For the text-containing cell, return its midpoint in [X, Y] coordinate format. 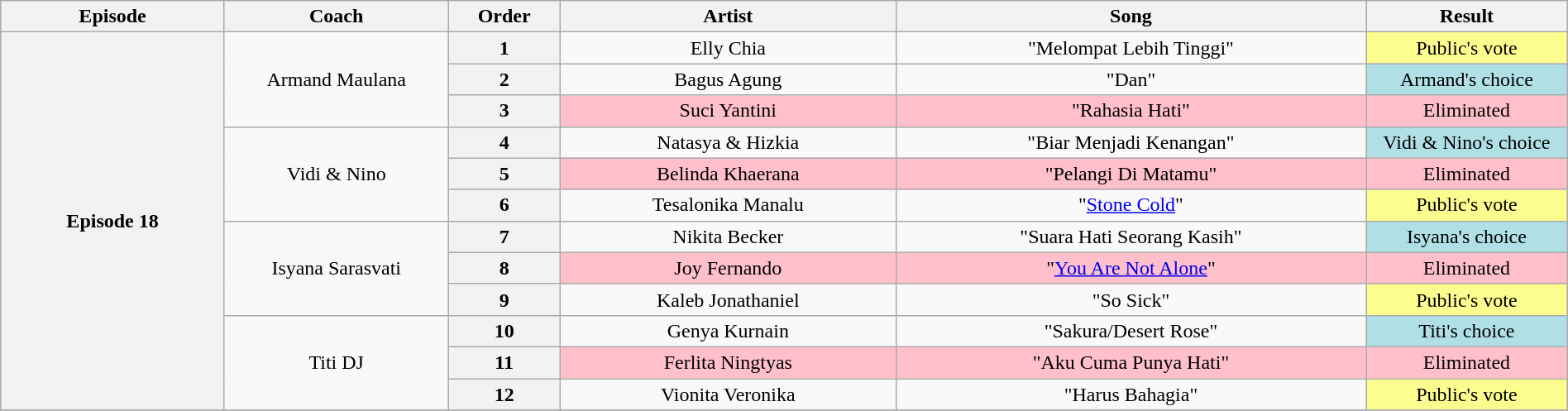
9 [504, 299]
Order [504, 17]
Vionita Veronika [728, 394]
8 [504, 268]
12 [504, 394]
"Pelangi Di Matamu" [1131, 174]
Result [1467, 17]
Coach [336, 17]
Artist [728, 17]
5 [504, 174]
"Sakura/Desert Rose" [1131, 331]
Isyana Sarasvati [336, 268]
10 [504, 331]
1 [504, 48]
Tesalonika Manalu [728, 205]
Elly Chia [728, 48]
Titi's choice [1467, 331]
"Dan" [1131, 79]
3 [504, 111]
"So Sick" [1131, 299]
Belinda Khaerana [728, 174]
Genya Kurnain [728, 331]
Bagus Agung [728, 79]
Song [1131, 17]
Isyana's choice [1467, 237]
Natasya & Hizkia [728, 142]
Episode 18 [112, 222]
"Stone Cold" [1131, 205]
"You Are Not Alone" [1131, 268]
2 [504, 79]
Armand's choice [1467, 79]
Kaleb Jonathaniel [728, 299]
"Aku Cuma Punya Hati" [1131, 362]
Suci Yantini [728, 111]
7 [504, 237]
Ferlita Ningtyas [728, 362]
Vidi & Nino's choice [1467, 142]
"Biar Menjadi Kenangan" [1131, 142]
Nikita Becker [728, 237]
11 [504, 362]
Vidi & Nino [336, 174]
Joy Fernando [728, 268]
"Melompat Lebih Tinggi" [1131, 48]
"Rahasia Hati" [1131, 111]
"Suara Hati Seorang Kasih" [1131, 237]
Episode [112, 17]
Armand Maulana [336, 79]
4 [504, 142]
"Harus Bahagia" [1131, 394]
6 [504, 205]
Titi DJ [336, 362]
